Identify which cell holds the provided text, then report its [X, Y] central coordinate. 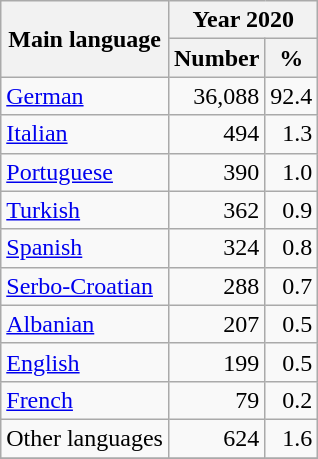
Italian [85, 134]
Year 2020 [242, 20]
0.8 [292, 248]
Portuguese [85, 172]
199 [216, 362]
Turkish [85, 210]
0.9 [292, 210]
Serbo-Croatian [85, 286]
Other languages [85, 438]
79 [216, 400]
624 [216, 438]
Spanish [85, 248]
494 [216, 134]
362 [216, 210]
324 [216, 248]
390 [216, 172]
% [292, 58]
36,088 [216, 96]
0.7 [292, 286]
Number [216, 58]
German [85, 96]
1.6 [292, 438]
207 [216, 324]
288 [216, 286]
1.0 [292, 172]
Main language [85, 39]
1.3 [292, 134]
Albanian [85, 324]
0.2 [292, 400]
French [85, 400]
English [85, 362]
92.4 [292, 96]
